Locate the cell with the specified text and output its (x, y) center coordinate. 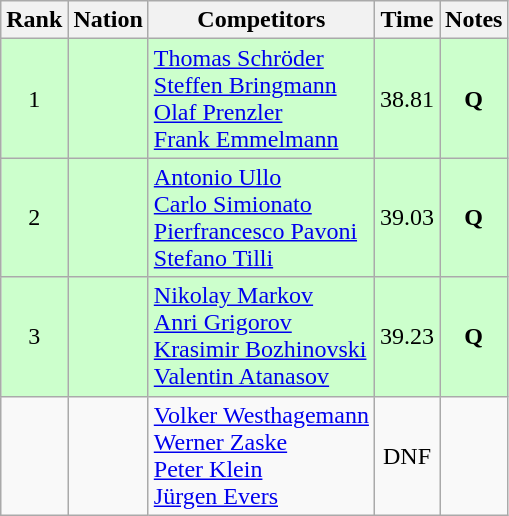
DNF (406, 456)
Thomas SchröderSteffen BringmannOlaf PrenzlerFrank Emmelmann (261, 98)
Competitors (261, 20)
3 (34, 336)
Time (406, 20)
Nation (108, 20)
Volker WesthagemannWerner ZaskePeter KleinJürgen Evers (261, 456)
Nikolay MarkovAnri GrigorovKrasimir BozhinovskiValentin Atanasov (261, 336)
Antonio UlloCarlo SimionatoPierfrancesco PavoniStefano Tilli (261, 218)
39.03 (406, 218)
Rank (34, 20)
2 (34, 218)
39.23 (406, 336)
1 (34, 98)
38.81 (406, 98)
Notes (474, 20)
